Identify which cell holds the provided text, then report its [x, y] central coordinate. 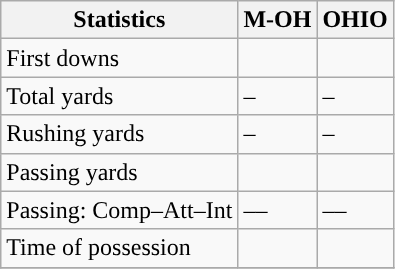
Rushing yards [120, 134]
Passing yards [120, 172]
OHIO [355, 20]
Total yards [120, 96]
First downs [120, 58]
Statistics [120, 20]
Time of possession [120, 248]
M-OH [278, 20]
Passing: Comp–Att–Int [120, 210]
